Provide the (x, y) coordinate of the cell's center where the given text is located.  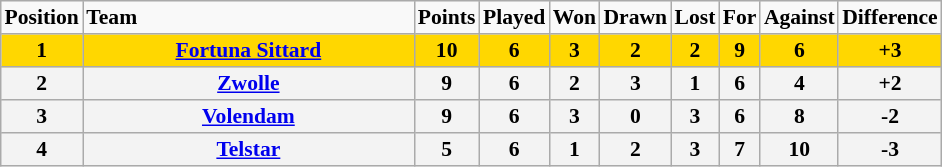
Drawn (636, 18)
Points (446, 18)
5 (446, 150)
+3 (890, 50)
Won (574, 18)
Difference (890, 18)
Telstar (249, 150)
Fortuna Sittard (249, 50)
0 (636, 116)
Lost (695, 18)
+2 (890, 84)
Zwolle (249, 84)
Position (42, 18)
Team (249, 18)
-2 (890, 116)
-3 (890, 150)
For (740, 18)
Against (799, 18)
7 (740, 150)
Played (514, 18)
8 (799, 116)
Volendam (249, 116)
